Find where the given text appears and provide that cell's center as [X, Y] coordinate. 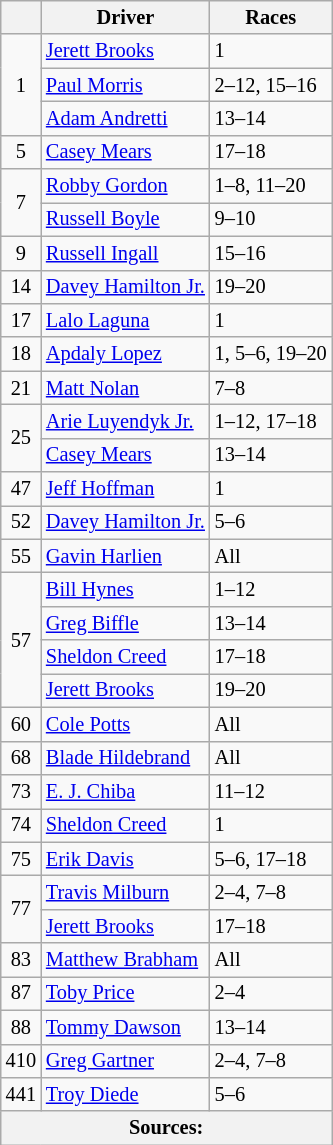
60 [21, 724]
5 [21, 152]
Toby Price [126, 993]
18 [21, 354]
57 [21, 640]
14 [21, 287]
Robby Gordon [126, 186]
Matthew Brabham [126, 960]
55 [21, 556]
Adam Andretti [126, 118]
Erik Davis [126, 859]
1–12 [271, 589]
Blade Hildebrand [126, 758]
Matt Nolan [126, 388]
9–10 [271, 219]
75 [21, 859]
Greg Gartner [126, 1061]
441 [21, 1094]
74 [21, 825]
Races [271, 17]
1–8, 11–20 [271, 186]
1, 5–6, 19–20 [271, 354]
5–6, 17–18 [271, 859]
Tommy Dawson [126, 1027]
87 [21, 993]
Apdaly Lopez [126, 354]
52 [21, 522]
77 [21, 908]
7–8 [271, 388]
2–4 [271, 993]
83 [21, 960]
11–12 [271, 791]
7 [21, 202]
Gavin Harlien [126, 556]
Lalo Laguna [126, 320]
68 [21, 758]
21 [21, 388]
17 [21, 320]
Paul Morris [126, 85]
25 [21, 438]
2–12, 15–16 [271, 85]
Russell Boyle [126, 219]
Troy Diede [126, 1094]
Sources: [166, 1128]
410 [21, 1061]
Driver [126, 17]
88 [21, 1027]
Cole Potts [126, 724]
Russell Ingall [126, 253]
Arie Luyendyk Jr. [126, 421]
E. J. Chiba [126, 791]
9 [21, 253]
Travis Milburn [126, 892]
Bill Hynes [126, 589]
Jeff Hoffman [126, 489]
73 [21, 791]
47 [21, 489]
1–12, 17–18 [271, 421]
Greg Biffle [126, 623]
15–16 [271, 253]
